Find where the given text appears and provide that cell's center as (x, y) coordinate. 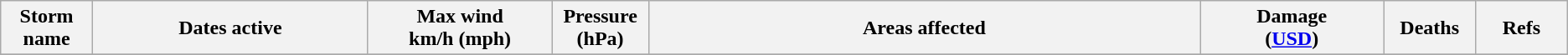
Deaths (1430, 28)
Pressure(hPa) (601, 28)
Storm name (47, 28)
Damage(USD) (1292, 28)
Refs (1521, 28)
Max windkm/h (mph) (459, 28)
Areas affected (924, 28)
Dates active (230, 28)
